Provide the [X, Y] coordinate of the cell's center where the given text is located.  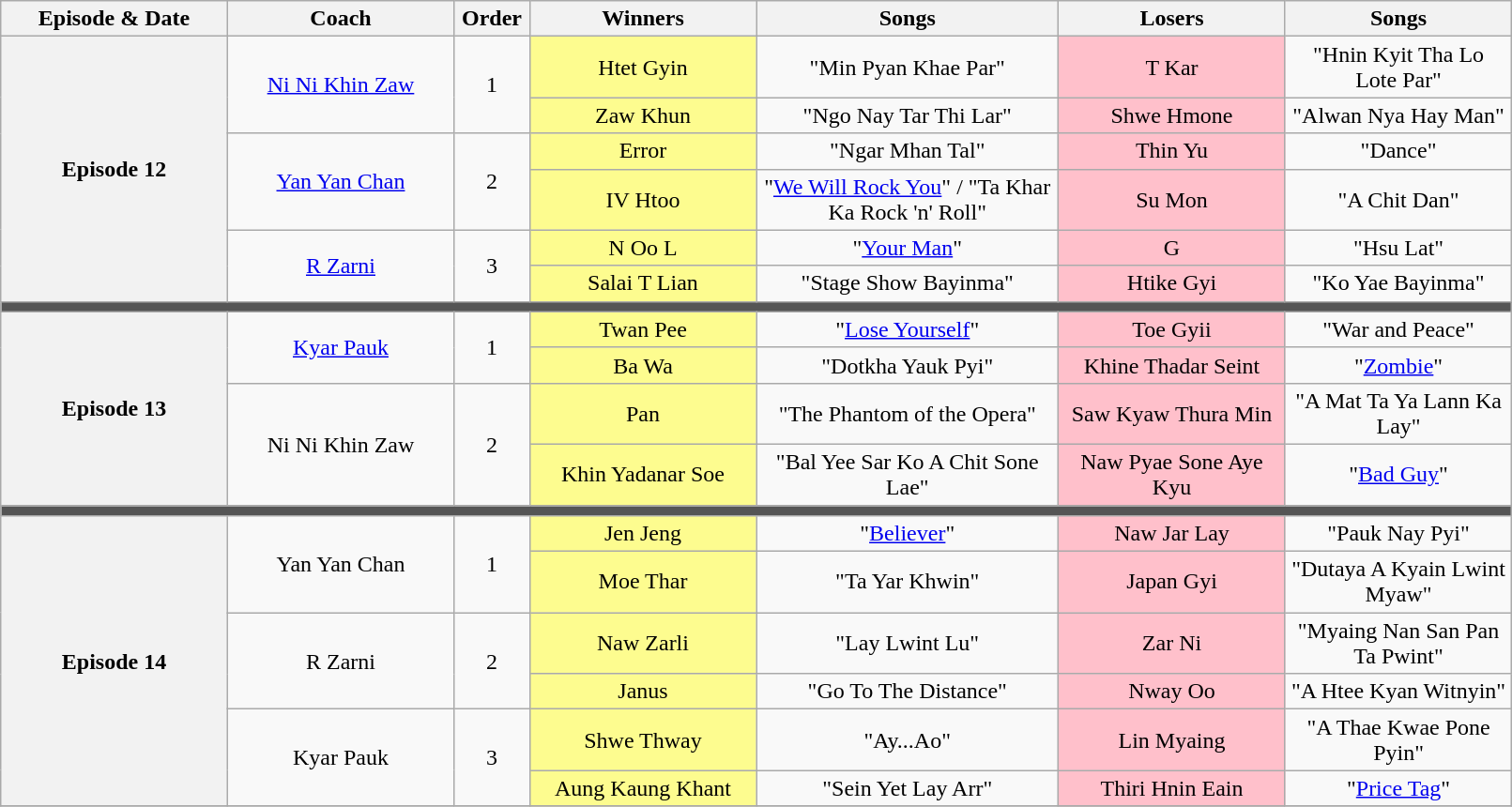
Zar Ni [1172, 644]
Naw Zarli [643, 644]
"Min Pyan Khae Par" [908, 68]
Moe Thar [643, 582]
"Ngar Mhan Tal" [908, 151]
Episode & Date [115, 19]
Twan Pee [643, 329]
"A Htee Kyan Witnyin" [1398, 692]
"A Thae Kwae Pone Pyin" [1398, 739]
T Kar [1172, 68]
"Alwan Nya Hay Man" [1398, 115]
"Bad Guy" [1398, 475]
Su Mon [1172, 199]
Htet Gyin [643, 68]
Pan [643, 413]
Htike Gyi [1172, 283]
"Hsu Lat" [1398, 248]
"Ngo Nay Tar Thi Lar" [908, 115]
Losers [1172, 19]
"Ko Yae Bayinma" [1398, 283]
"Hnin Kyit Tha Lo Lote Par" [1398, 68]
"Dance" [1398, 151]
"Your Man" [908, 248]
Salai T Lian [643, 283]
"Ta Yar Khwin" [908, 582]
"Ay...Ao" [908, 739]
G [1172, 248]
Lin Myaing [1172, 739]
Shwe Hmone [1172, 115]
Toe Gyii [1172, 329]
Khin Yadanar Soe [643, 475]
"Lose Yourself" [908, 329]
"Price Tag" [1398, 788]
Aung Kaung Khant [643, 788]
"Sein Yet Lay Arr" [908, 788]
Thiri Hnin Eain [1172, 788]
"Lay Lwint Lu" [908, 644]
"Go To The Distance" [908, 692]
"A Mat Ta Ya Lann Ka Lay" [1398, 413]
Japan Gyi [1172, 582]
Error [643, 151]
"We Will Rock You" / "Ta Khar Ka Rock 'n' Roll" [908, 199]
"Dotkha Yauk Pyi" [908, 365]
"Myaing Nan San Pan Ta Pwint" [1398, 644]
N Oo L [643, 248]
Jen Jeng [643, 534]
Naw Jar Lay [1172, 534]
Zaw Khun [643, 115]
Order [492, 19]
Coach [341, 19]
Ba Wa [643, 365]
"Believer" [908, 534]
Episode 13 [115, 408]
"Stage Show Bayinma" [908, 283]
Thin Yu [1172, 151]
Episode 12 [115, 169]
Khine Thadar Seint [1172, 365]
Episode 14 [115, 661]
Nway Oo [1172, 692]
IV Htoo [643, 199]
Naw Pyae Sone Aye Kyu [1172, 475]
"The Phantom of the Opera" [908, 413]
"Pauk Nay Pyi" [1398, 534]
"Zombie" [1398, 365]
"Bal Yee Sar Ko A Chit Sone Lae" [908, 475]
Shwe Thway [643, 739]
"Dutaya A Kyain Lwint Myaw" [1398, 582]
Janus [643, 692]
Saw Kyaw Thura Min [1172, 413]
"War and Peace" [1398, 329]
"A Chit Dan" [1398, 199]
Winners [643, 19]
